Identify which cell holds the provided text, then report its [X, Y] central coordinate. 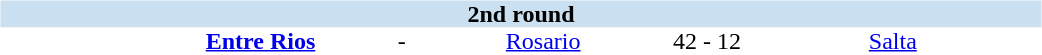
Rosario [544, 42]
Salta [892, 42]
2nd round [520, 14]
42 - 12 [707, 42]
- [402, 42]
Entre Rios [260, 42]
